Scan for the cell matching the given text and deliver its (x, y) coordinate at center. 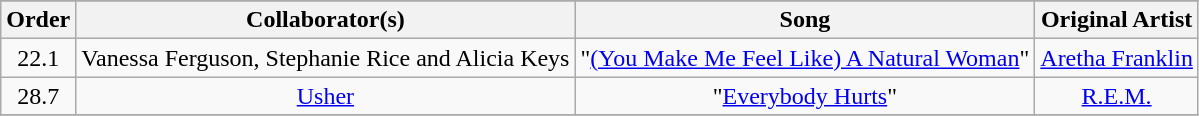
"Everybody Hurts" (805, 96)
Order (38, 20)
Song (805, 20)
Aretha Franklin (1117, 58)
28.7 (38, 96)
Collaborator(s) (326, 20)
R.E.M. (1117, 96)
Original Artist (1117, 20)
"(You Make Me Feel Like) A Natural Woman" (805, 58)
Usher (326, 96)
Vanessa Ferguson, Stephanie Rice and Alicia Keys (326, 58)
22.1 (38, 58)
